Determine the (x, y) coordinate at the center of the cell enclosing the given text.  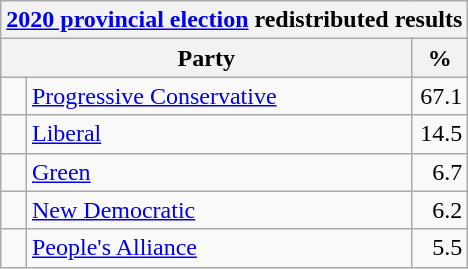
6.7 (440, 172)
Liberal (218, 134)
5.5 (440, 248)
Green (218, 172)
6.2 (440, 210)
New Democratic (218, 210)
Party (206, 58)
People's Alliance (218, 248)
Progressive Conservative (218, 96)
67.1 (440, 96)
% (440, 58)
14.5 (440, 134)
2020 provincial election redistributed results (234, 20)
